For the text-containing cell, return its midpoint in (X, Y) coordinate format. 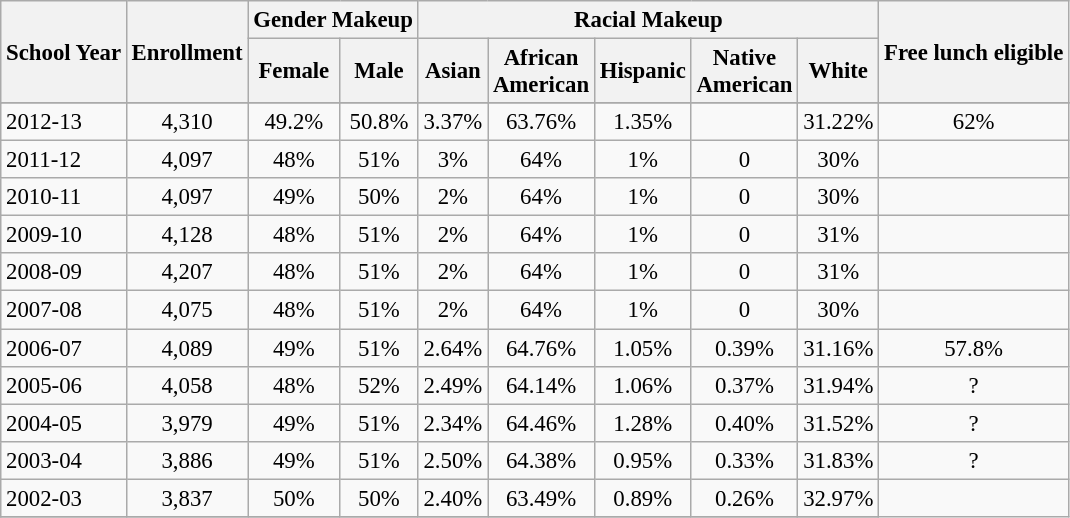
31.94% (838, 385)
62% (974, 122)
0.33% (744, 460)
2.64% (452, 348)
0.37% (744, 385)
Native American (744, 72)
4,075 (187, 310)
1.28% (642, 423)
52% (379, 385)
2006-07 (64, 348)
2.50% (452, 460)
1.05% (642, 348)
50.8% (379, 122)
1.06% (642, 385)
57.8% (974, 348)
31.52% (838, 423)
Enrollment (187, 52)
3,979 (187, 423)
32.97% (838, 498)
4,128 (187, 235)
2.40% (452, 498)
Hispanic (642, 72)
1.35% (642, 122)
0.39% (744, 348)
31.16% (838, 348)
64.76% (542, 348)
2.49% (452, 385)
Racial Makeup (648, 20)
School Year (64, 52)
64.38% (542, 460)
4,207 (187, 273)
63.49% (542, 498)
2009-10 (64, 235)
Female (294, 72)
0.40% (744, 423)
2007-08 (64, 310)
2010-11 (64, 197)
4,089 (187, 348)
3% (452, 160)
2002-03 (64, 498)
63.76% (542, 122)
2012-13 (64, 122)
49.2% (294, 122)
2.34% (452, 423)
Free lunch eligible (974, 52)
African American (542, 72)
2004-05 (64, 423)
2005-06 (64, 385)
2011-12 (64, 160)
Gender Makeup (333, 20)
3.37% (452, 122)
4,058 (187, 385)
31.22% (838, 122)
Male (379, 72)
31.83% (838, 460)
0.26% (744, 498)
3,837 (187, 498)
Asian (452, 72)
White (838, 72)
64.14% (542, 385)
0.95% (642, 460)
2008-09 (64, 273)
0.89% (642, 498)
64.46% (542, 423)
3,886 (187, 460)
4,310 (187, 122)
2003-04 (64, 460)
